Search for the cell housing the specified text and yield its (X, Y) center coordinate. 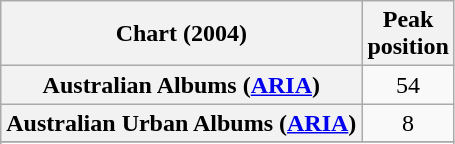
54 (408, 85)
Australian Urban Albums (ARIA) (182, 123)
Australian Albums (ARIA) (182, 85)
Peak position (408, 34)
8 (408, 123)
Chart (2004) (182, 34)
